Search for the cell housing the specified text and yield its (X, Y) center coordinate. 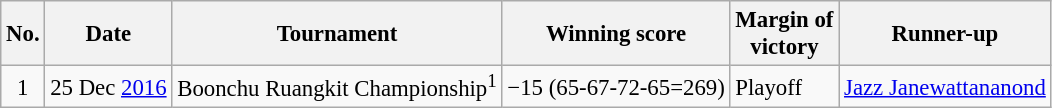
Boonchu Ruangkit Championship1 (337, 87)
−15 (65-67-72-65=269) (616, 87)
Runner-up (945, 34)
Winning score (616, 34)
Playoff (784, 87)
Margin ofvictory (784, 34)
Tournament (337, 34)
25 Dec 2016 (108, 87)
No. (23, 34)
1 (23, 87)
Jazz Janewattananond (945, 87)
Date (108, 34)
